Extract the (x, y) coordinate from the center of the cell holding the provided text.  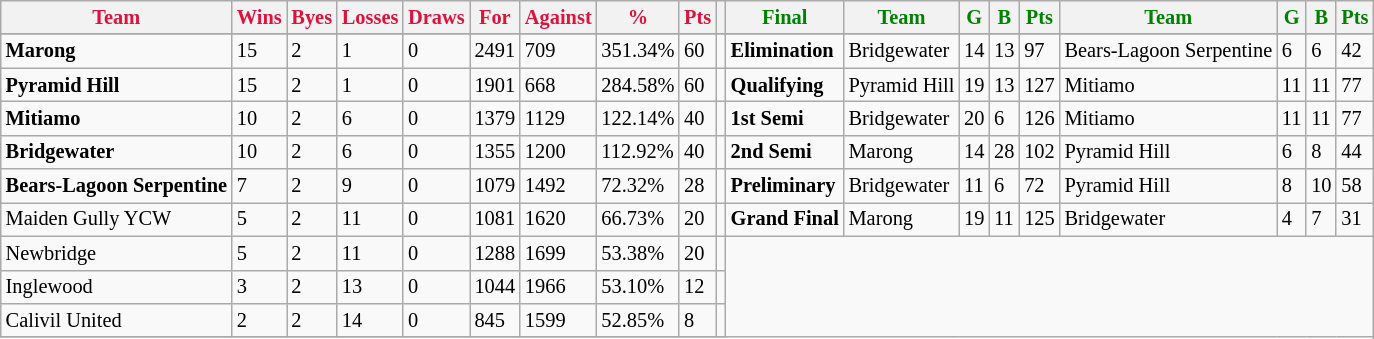
1129 (558, 118)
2nd Semi (785, 152)
102 (1039, 152)
% (638, 17)
845 (495, 320)
668 (558, 85)
1st Semi (785, 118)
97 (1039, 51)
Preliminary (785, 186)
52.85% (638, 320)
1081 (495, 219)
1699 (558, 253)
1355 (495, 152)
1966 (558, 287)
72.32% (638, 186)
58 (1354, 186)
Qualifying (785, 85)
9 (370, 186)
1288 (495, 253)
72 (1039, 186)
44 (1354, 152)
1620 (558, 219)
709 (558, 51)
1901 (495, 85)
1200 (558, 152)
2491 (495, 51)
3 (260, 287)
Final (785, 17)
126 (1039, 118)
1079 (495, 186)
1492 (558, 186)
Inglewood (116, 287)
1599 (558, 320)
Newbridge (116, 253)
Calivil United (116, 320)
66.73% (638, 219)
4 (1292, 219)
42 (1354, 51)
Elimination (785, 51)
122.14% (638, 118)
Maiden Gully YCW (116, 219)
351.34% (638, 51)
127 (1039, 85)
Losses (370, 17)
31 (1354, 219)
Against (558, 17)
Draws (436, 17)
284.58% (638, 85)
For (495, 17)
53.10% (638, 287)
1379 (495, 118)
12 (698, 287)
112.92% (638, 152)
Byes (311, 17)
125 (1039, 219)
53.38% (638, 253)
Wins (260, 17)
1044 (495, 287)
Grand Final (785, 219)
